Identify which cell holds the provided text, then report its [x, y] central coordinate. 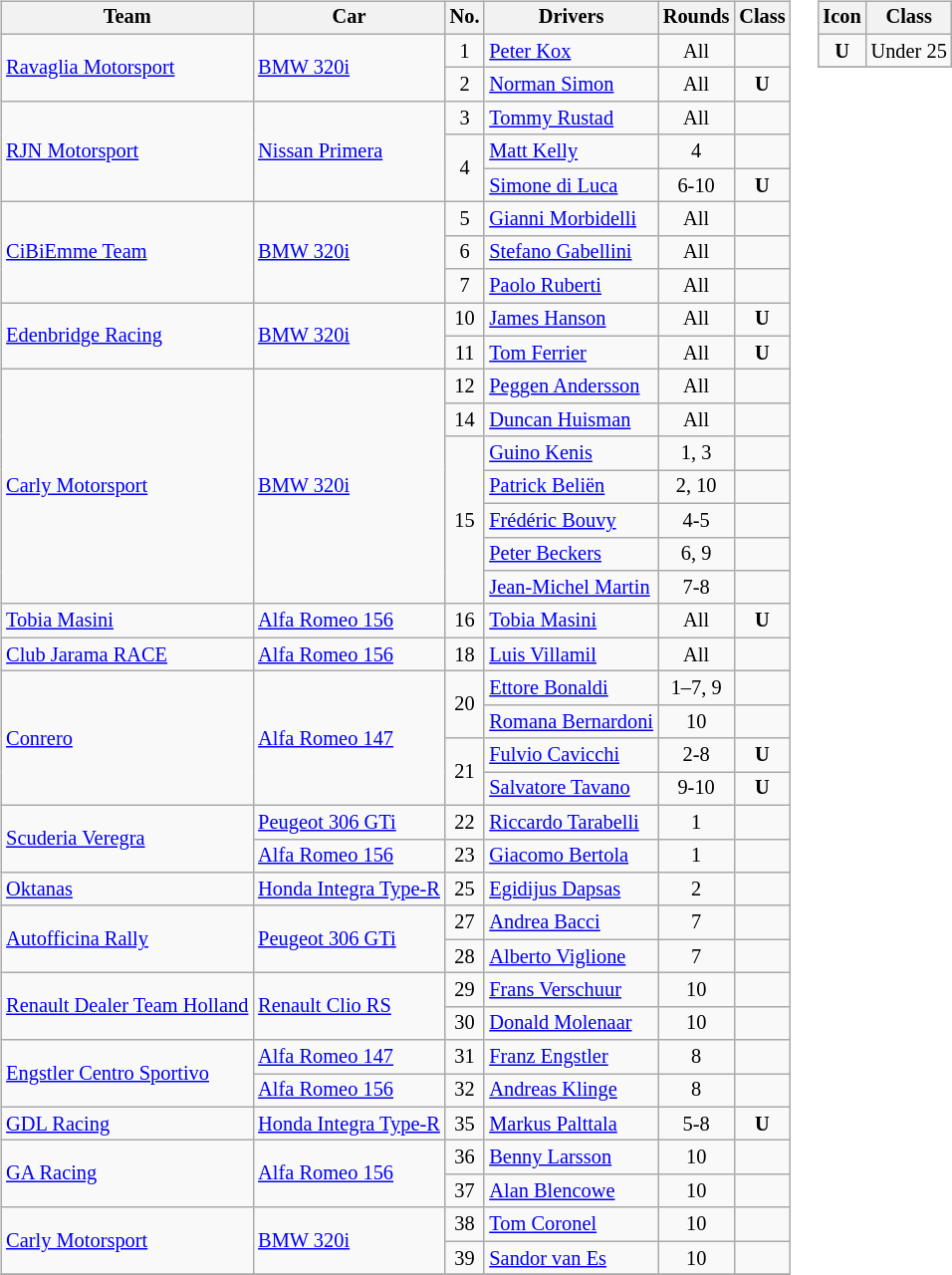
Edenbridge Racing [127, 337]
Frans Verschuur [571, 990]
Paolo Ruberti [571, 286]
Oktanas [127, 890]
Car [349, 18]
5 [465, 219]
Nissan Primera [349, 151]
James Hanson [571, 320]
1, 3 [697, 453]
23 [465, 856]
Luis Villamil [571, 654]
Andrea Bacci [571, 922]
Ravaglia Motorsport [127, 68]
Guino Kenis [571, 453]
2-8 [697, 755]
Donald Molenaar [571, 1023]
Matt Kelly [571, 151]
Salvatore Tavano [571, 789]
32 [465, 1091]
39 [465, 1258]
Club Jarama RACE [127, 654]
Conrero [127, 739]
7-8 [697, 588]
30 [465, 1023]
Renault Dealer Team Holland [127, 1006]
GA Racing [127, 1173]
12 [465, 386]
Riccardo Tarabelli [571, 822]
Frédéric Bouvy [571, 520]
Jean-Michel Martin [571, 588]
11 [465, 353]
Engstler Centro Sportivo [127, 1074]
Egidijus Dapsas [571, 890]
Simone di Luca [571, 185]
Norman Simon [571, 85]
Drivers [571, 18]
20 [465, 705]
15 [465, 520]
Patrick Beliën [571, 487]
Tom Coronel [571, 1224]
Romana Bernardoni [571, 721]
Alberto Viglione [571, 956]
Tom Ferrier [571, 353]
37 [465, 1191]
RJN Motorsport [127, 151]
5-8 [697, 1124]
16 [465, 621]
1–7, 9 [697, 688]
GDL Racing [127, 1124]
Ettore Bonaldi [571, 688]
25 [465, 890]
28 [465, 956]
Peter Kox [571, 51]
Stefano Gabellini [571, 252]
Peggen Andersson [571, 386]
Giacomo Bertola [571, 856]
6, 9 [697, 554]
35 [465, 1124]
Alan Blencowe [571, 1191]
No. [465, 18]
21 [465, 771]
Markus Palttala [571, 1124]
38 [465, 1224]
36 [465, 1157]
29 [465, 990]
4-5 [697, 520]
Fulvio Cavicchi [571, 755]
31 [465, 1057]
Peter Beckers [571, 554]
3 [465, 119]
Renault Clio RS [349, 1006]
Duncan Huisman [571, 420]
18 [465, 654]
Andreas Klinge [571, 1091]
Gianni Morbidelli [571, 219]
6-10 [697, 185]
Under 25 [909, 51]
Rounds [697, 18]
Autofficina Rally [127, 938]
22 [465, 822]
14 [465, 420]
CiBiEmme Team [127, 253]
9-10 [697, 789]
Benny Larsson [571, 1157]
Icon [841, 18]
Scuderia Veregra [127, 839]
6 [465, 252]
Franz Engstler [571, 1057]
27 [465, 922]
Tommy Rustad [571, 119]
2, 10 [697, 487]
Team [127, 18]
Sandor van Es [571, 1258]
